Provide the [X, Y] coordinate of the cell's center where the given text is located.  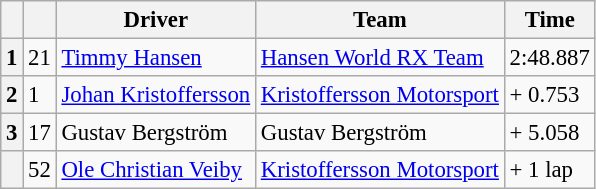
21 [40, 58]
+ 0.753 [550, 95]
Johan Kristoffersson [156, 95]
52 [40, 170]
17 [40, 133]
Time [550, 20]
Hansen World RX Team [380, 58]
+ 5.058 [550, 133]
2:48.887 [550, 58]
+ 1 lap [550, 170]
2 [12, 95]
Driver [156, 20]
3 [12, 133]
Timmy Hansen [156, 58]
Team [380, 20]
Ole Christian Veiby [156, 170]
